Provide the [X, Y] coordinate of the cell's center where the given text is located.  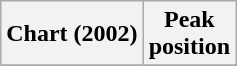
Chart (2002) [72, 34]
Peakposition [189, 34]
